Capture the cell that displays the provided text and extract its (x, y) central coordinate. 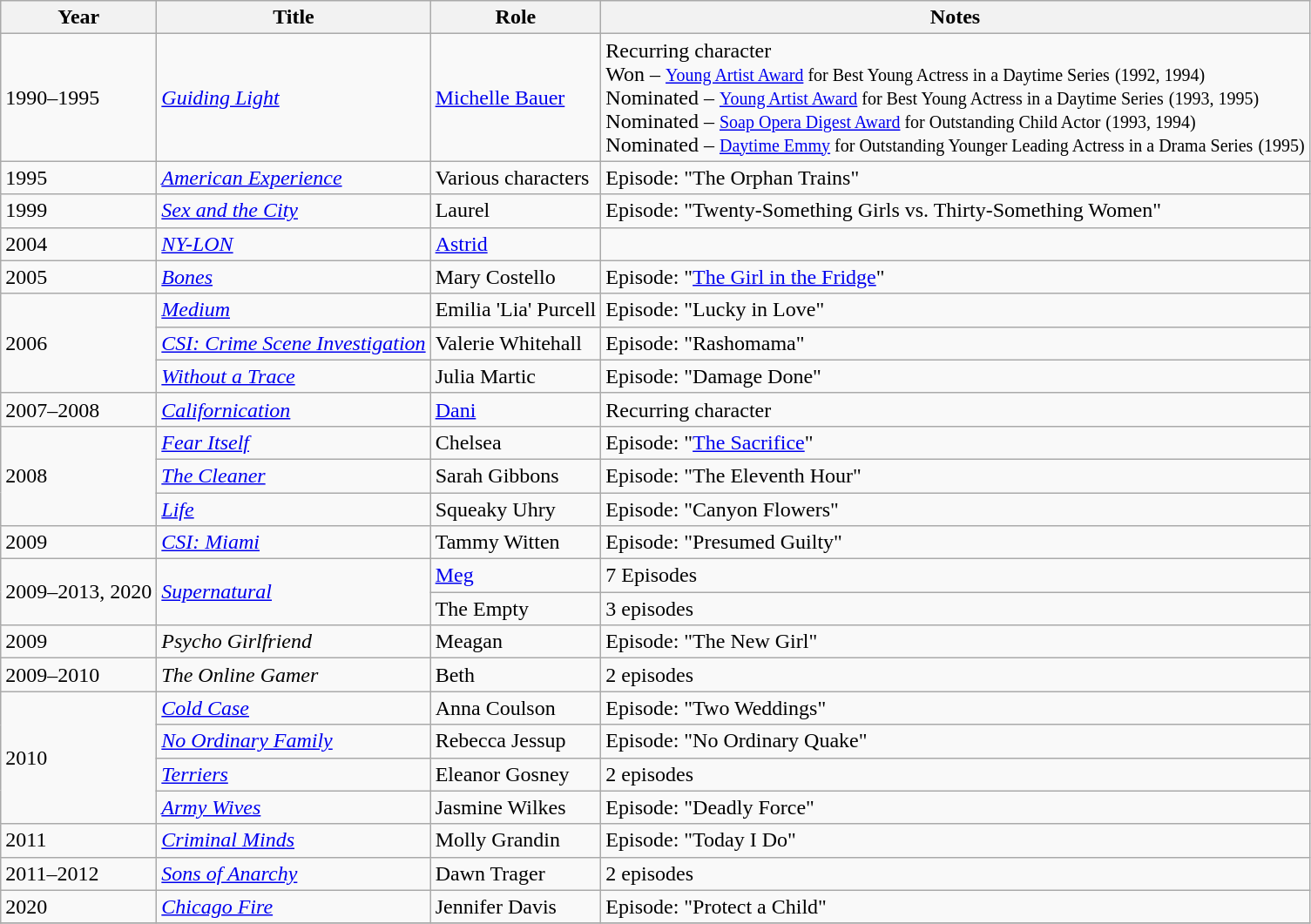
Army Wives (294, 807)
Notes (955, 17)
1999 (78, 211)
CSI: Crime Scene Investigation (294, 343)
2009–2013, 2020 (78, 592)
Role (516, 17)
Medium (294, 310)
1995 (78, 178)
Valerie Whitehall (516, 343)
The Empty (516, 609)
Episode: "The Orphan Trains" (955, 178)
Episode: "Two Weddings" (955, 708)
Julia Martic (516, 376)
Episode: "The Girl in the Fridge" (955, 277)
3 episodes (955, 609)
2006 (78, 343)
American Experience (294, 178)
Beth (516, 675)
Jennifer Davis (516, 907)
Criminal Minds (294, 840)
Year (78, 17)
Emilia 'Lia' Purcell (516, 310)
Episode: "No Ordinary Quake" (955, 741)
Guiding Light (294, 98)
1990–1995 (78, 98)
Laurel (516, 211)
Sons of Anarchy (294, 873)
Squeaky Uhry (516, 509)
Sex and the City (294, 211)
Eleanor Gosney (516, 774)
Episode: "Presumed Guilty" (955, 543)
Episode: "Lucky in Love" (955, 310)
7 Episodes (955, 576)
2010 (78, 758)
2007–2008 (78, 409)
2008 (78, 475)
2009–2010 (78, 675)
2011 (78, 840)
2004 (78, 244)
Bones (294, 277)
Michelle Bauer (516, 98)
Episode: "Damage Done" (955, 376)
Episode: "Twenty-Something Girls vs. Thirty-Something Women" (955, 211)
No Ordinary Family (294, 741)
Without a Trace (294, 376)
Meg (516, 576)
Sarah Gibbons (516, 475)
Molly Grandin (516, 840)
2005 (78, 277)
Episode: "The Sacrifice" (955, 442)
Episode: "The New Girl" (955, 642)
The Online Gamer (294, 675)
The Cleaner (294, 475)
Californication (294, 409)
Episode: "Deadly Force" (955, 807)
Cold Case (294, 708)
Life (294, 509)
Jasmine Wilkes (516, 807)
Terriers (294, 774)
Title (294, 17)
Episode: "Protect a Child" (955, 907)
Episode: "The Eleventh Hour" (955, 475)
Recurring character (955, 409)
2011–2012 (78, 873)
Dani (516, 409)
Chicago Fire (294, 907)
Anna Coulson (516, 708)
Fear Itself (294, 442)
Dawn Trager (516, 873)
NY-LON (294, 244)
Meagan (516, 642)
Psycho Girlfriend (294, 642)
CSI: Miami (294, 543)
Various characters (516, 178)
2020 (78, 907)
Episode: "Canyon Flowers" (955, 509)
Astrid (516, 244)
Rebecca Jessup (516, 741)
Mary Costello (516, 277)
Episode: "Today I Do" (955, 840)
Tammy Witten (516, 543)
Supernatural (294, 592)
Episode: "Rashomama" (955, 343)
Chelsea (516, 442)
